Search for the cell housing the specified text and yield its [X, Y] center coordinate. 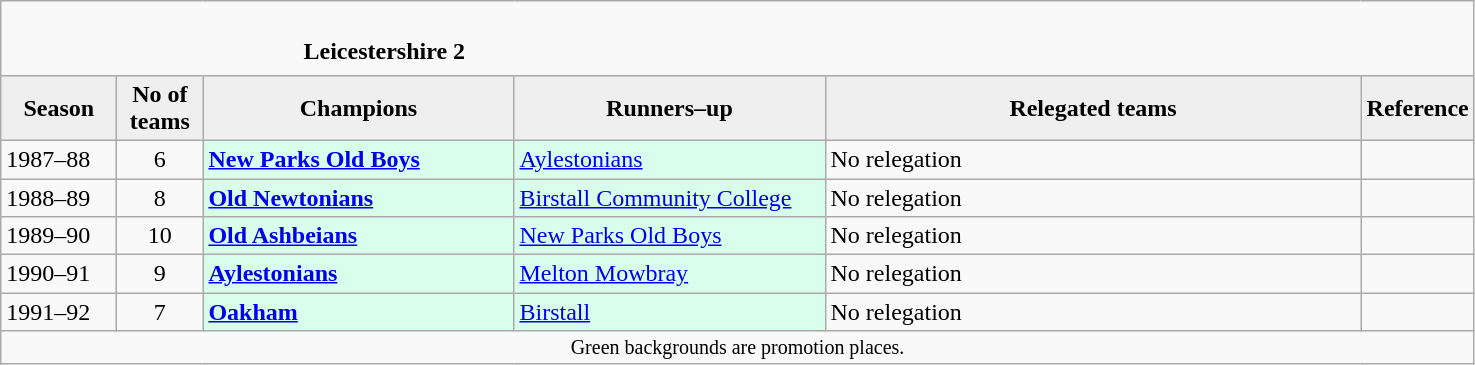
Green backgrounds are promotion places. [738, 348]
Birstall Community College [670, 197]
7 [160, 312]
1988–89 [59, 197]
Old Newtonians [358, 197]
Relegated teams [1093, 108]
8 [160, 197]
1987–88 [59, 159]
Runners–up [670, 108]
Season [59, 108]
1990–91 [59, 274]
6 [160, 159]
Melton Mowbray [670, 274]
Old Ashbeians [358, 236]
1991–92 [59, 312]
Reference [1418, 108]
No of teams [160, 108]
Oakham [358, 312]
10 [160, 236]
1989–90 [59, 236]
Champions [358, 108]
Birstall [670, 312]
9 [160, 274]
